Pinpoint the cell where the given text exists, returning its [X, Y] midpoint coordinate. 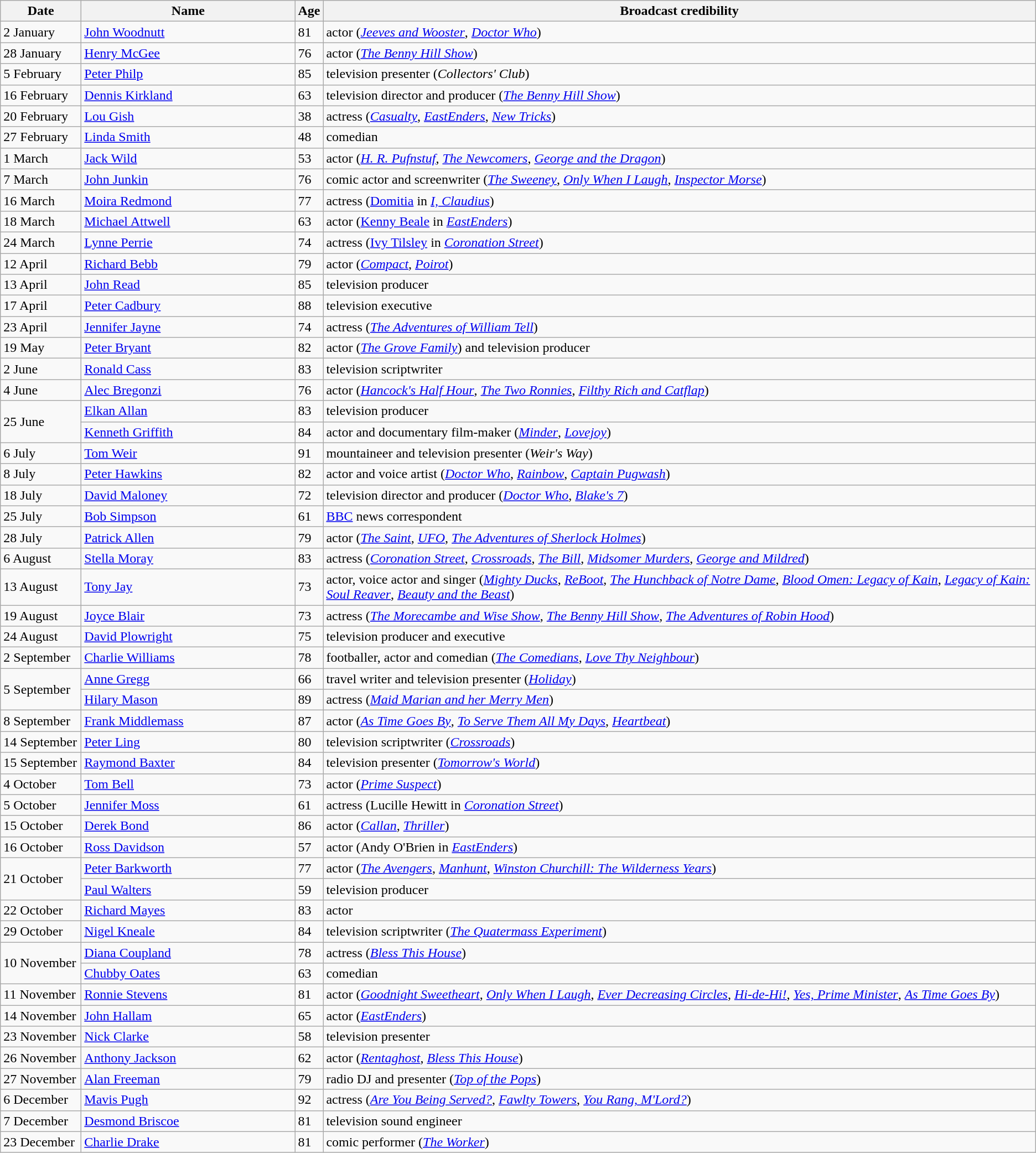
Ronald Cass [188, 369]
Jennifer Moss [188, 805]
actress (Bless This House) [680, 952]
14 November [41, 1016]
6 December [41, 1100]
57 [309, 847]
Peter Bryant [188, 348]
11 November [41, 995]
23 November [41, 1037]
Diana Coupland [188, 952]
23 April [41, 327]
television executive [680, 306]
14 September [41, 742]
Peter Ling [188, 742]
2 September [41, 658]
8 July [41, 474]
actress (Ivy Tilsley in Coronation Street) [680, 242]
Peter Hawkins [188, 474]
20 February [41, 116]
18 July [41, 495]
29 October [41, 931]
Bob Simpson [188, 516]
58 [309, 1037]
53 [309, 158]
David Plowright [188, 637]
17 April [41, 306]
television scriptwriter [680, 369]
26 November [41, 1058]
television presenter (Collectors' Club) [680, 74]
actress (Casualty, EastEnders, New Tricks) [680, 116]
Ross Davidson [188, 847]
Age [309, 11]
actor (The Saint, UFO, The Adventures of Sherlock Holmes) [680, 537]
7 December [41, 1121]
television sound engineer [680, 1121]
Peter Barkworth [188, 868]
Joyce Blair [188, 616]
Stella Moray [188, 558]
Paul Walters [188, 889]
Henry McGee [188, 53]
Kenneth Griffith [188, 432]
87 [309, 721]
actress (The Adventures of William Tell) [680, 327]
Alan Freeman [188, 1079]
actor (H. R. Pufnstuf, The Newcomers, George and the Dragon) [680, 158]
David Maloney [188, 495]
12 April [41, 264]
13 August [41, 586]
10 November [41, 963]
television presenter [680, 1037]
actor (Goodnight Sweetheart, Only When I Laugh, Ever Decreasing Circles, Hi-de-Hi!, Yes, Prime Minister, As Time Goes By) [680, 995]
actor and voice artist (Doctor Who, Rainbow, Captain Pugwash) [680, 474]
Michael Attwell [188, 221]
Jennifer Jayne [188, 327]
22 October [41, 910]
75 [309, 637]
Peter Cadbury [188, 306]
15 October [41, 826]
Anthony Jackson [188, 1058]
travel writer and television presenter (Holiday) [680, 679]
actor (Compact, Poirot) [680, 264]
Elkan Allan [188, 411]
radio DJ and presenter (Top of the Pops) [680, 1079]
television scriptwriter (Crossroads) [680, 742]
2 January [41, 32]
actor (As Time Goes By, To Serve Them All My Days, Heartbeat) [680, 721]
5 October [41, 805]
actor (Rentaghost, Bless This House) [680, 1058]
television producer and executive [680, 637]
25 June [41, 422]
66 [309, 679]
5 February [41, 74]
48 [309, 137]
19 May [41, 348]
comic performer (The Worker) [680, 1142]
actor (The Benny Hill Show) [680, 53]
15 September [41, 763]
Chubby Oates [188, 974]
2 June [41, 369]
BBC news correspondent [680, 516]
Broadcast credibility [680, 11]
John Woodnutt [188, 32]
25 July [41, 516]
actor (Hancock's Half Hour, The Two Ronnies, Filthy Rich and Catflap) [680, 390]
Alec Bregonzi [188, 390]
92 [309, 1100]
Anne Gregg [188, 679]
4 June [41, 390]
65 [309, 1016]
80 [309, 742]
16 March [41, 200]
John Junkin [188, 179]
Moira Redmond [188, 200]
Lynne Perrie [188, 242]
actress (Are You Being Served?, Fawlty Towers, You Rang, M'Lord?) [680, 1100]
John Hallam [188, 1016]
Desmond Briscoe [188, 1121]
actor [680, 910]
mountaineer and television presenter (Weir's Way) [680, 453]
89 [309, 700]
88 [309, 306]
actor (EastEnders) [680, 1016]
actor (Jeeves and Wooster, Doctor Who) [680, 32]
actress (Lucille Hewitt in Coronation Street) [680, 805]
Charlie Williams [188, 658]
Date [41, 11]
actress (Maid Marian and her Merry Men) [680, 700]
1 March [41, 158]
actor (The Grove Family) and television producer [680, 348]
actor (Callan, Thriller) [680, 826]
8 September [41, 721]
Derek Bond [188, 826]
38 [309, 116]
Tom Bell [188, 784]
Mavis Pugh [188, 1100]
59 [309, 889]
7 March [41, 179]
television scriptwriter (The Quatermass Experiment) [680, 931]
24 August [41, 637]
Nick Clarke [188, 1037]
actress (The Morecambe and Wise Show, The Benny Hill Show, The Adventures of Robin Hood) [680, 616]
television director and producer (Doctor Who, Blake's 7) [680, 495]
28 January [41, 53]
4 October [41, 784]
Jack Wild [188, 158]
Richard Mayes [188, 910]
Ronnie Stevens [188, 995]
actor (Kenny Beale in EastEnders) [680, 221]
18 March [41, 221]
Nigel Kneale [188, 931]
television presenter (Tomorrow's World) [680, 763]
6 July [41, 453]
62 [309, 1058]
television director and producer (The Benny Hill Show) [680, 95]
actor (Andy O'Brien in EastEnders) [680, 847]
6 August [41, 558]
Lou Gish [188, 116]
24 March [41, 242]
21 October [41, 879]
actress (Domitia in I, Claudius) [680, 200]
Name [188, 11]
72 [309, 495]
19 August [41, 616]
Peter Philp [188, 74]
Raymond Baxter [188, 763]
27 November [41, 1079]
Richard Bebb [188, 264]
Hilary Mason [188, 700]
actor and documentary film-maker (Minder, Lovejoy) [680, 432]
86 [309, 826]
actor (The Avengers, Manhunt, Winston Churchill: The Wilderness Years) [680, 868]
Tony Jay [188, 586]
comic actor and screenwriter (The Sweeney, Only When I Laugh, Inspector Morse) [680, 179]
13 April [41, 285]
Tom Weir [188, 453]
Linda Smith [188, 137]
Patrick Allen [188, 537]
28 July [41, 537]
27 February [41, 137]
actor (Prime Suspect) [680, 784]
footballer, actor and comedian (The Comedians, Love Thy Neighbour) [680, 658]
91 [309, 453]
John Read [188, 285]
Dennis Kirkland [188, 95]
5 September [41, 689]
actress (Coronation Street, Crossroads, The Bill, Midsomer Murders, George and Mildred) [680, 558]
16 October [41, 847]
Frank Middlemass [188, 721]
Charlie Drake [188, 1142]
23 December [41, 1142]
16 February [41, 95]
